Determine the [x, y] coordinate at the center of the cell enclosing the given text.  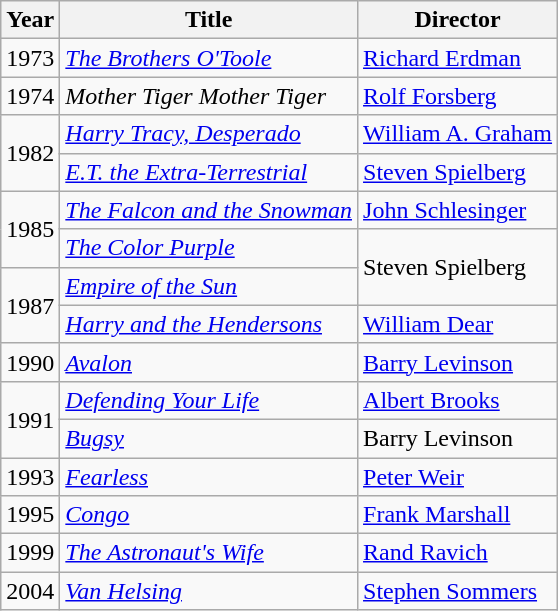
2004 [30, 591]
William A. Graham [458, 134]
1985 [30, 229]
Empire of the Sun [209, 286]
1987 [30, 305]
1990 [30, 362]
1974 [30, 96]
1973 [30, 58]
Congo [209, 515]
1982 [30, 153]
1995 [30, 515]
Peter Weir [458, 477]
Avalon [209, 362]
Stephen Sommers [458, 591]
Mother Tiger Mother Tiger [209, 96]
1993 [30, 477]
Van Helsing [209, 591]
Rand Ravich [458, 553]
Albert Brooks [458, 400]
The Color Purple [209, 248]
The Brothers O'Toole [209, 58]
Fearless [209, 477]
William Dear [458, 324]
1999 [30, 553]
Frank Marshall [458, 515]
The Falcon and the Snowman [209, 210]
John Schlesinger [458, 210]
Harry and the Hendersons [209, 324]
Rolf Forsberg [458, 96]
Title [209, 20]
Bugsy [209, 438]
1991 [30, 419]
E.T. the Extra-Terrestrial [209, 172]
Year [30, 20]
Harry Tracy, Desperado [209, 134]
Defending Your Life [209, 400]
The Astronaut's Wife [209, 553]
Director [458, 20]
Richard Erdman [458, 58]
